Output the [x, y] coordinate of the center of the cell containing the given text.  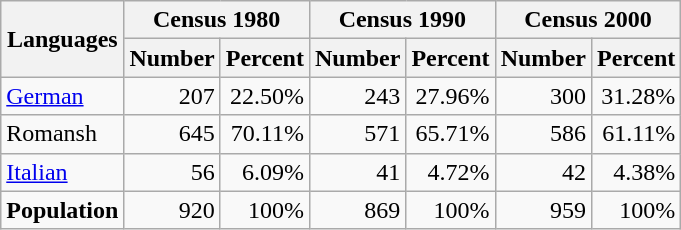
959 [543, 210]
6.09% [264, 172]
Census 1980 [217, 20]
22.50% [264, 96]
207 [172, 96]
Romansh [62, 134]
920 [172, 210]
41 [357, 172]
4.72% [450, 172]
65.71% [450, 134]
Languages [62, 39]
70.11% [264, 134]
42 [543, 172]
243 [357, 96]
56 [172, 172]
571 [357, 134]
869 [357, 210]
Census 2000 [588, 20]
4.38% [636, 172]
Census 1990 [402, 20]
300 [543, 96]
27.96% [450, 96]
645 [172, 134]
Italian [62, 172]
61.11% [636, 134]
31.28% [636, 96]
Population [62, 210]
586 [543, 134]
German [62, 96]
